From the cell containing the given text, extract its center point as [X, Y] coordinate. 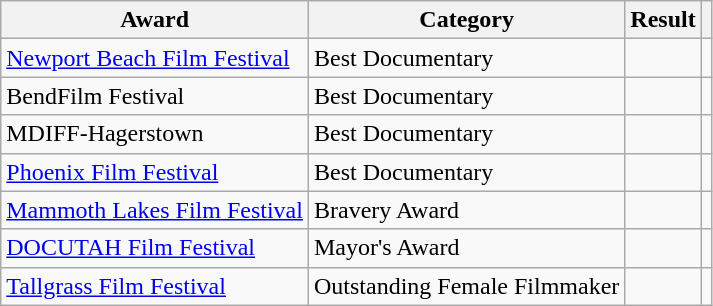
Award [155, 20]
Result [663, 20]
Newport Beach Film Festival [155, 58]
DOCUTAH Film Festival [155, 248]
BendFilm Festival [155, 96]
Tallgrass Film Festival [155, 286]
Bravery Award [466, 210]
MDIFF-Hagerstown [155, 134]
Phoenix Film Festival [155, 172]
Outstanding Female Filmmaker [466, 286]
Mammoth Lakes Film Festival [155, 210]
Category [466, 20]
Mayor's Award [466, 248]
